Determine the (x, y) coordinate at the center of the cell enclosing the given text.  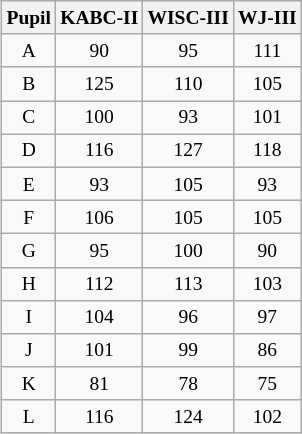
E (29, 184)
A (29, 50)
Pupil (29, 18)
WISC-III (188, 18)
C (29, 118)
104 (100, 316)
118 (267, 150)
113 (188, 284)
I (29, 316)
103 (267, 284)
111 (267, 50)
96 (188, 316)
112 (100, 284)
F (29, 216)
97 (267, 316)
H (29, 284)
127 (188, 150)
99 (188, 350)
110 (188, 84)
D (29, 150)
102 (267, 416)
B (29, 84)
K (29, 384)
86 (267, 350)
106 (100, 216)
J (29, 350)
L (29, 416)
WJ-III (267, 18)
G (29, 250)
81 (100, 384)
75 (267, 384)
124 (188, 416)
125 (100, 84)
KABC-II (100, 18)
78 (188, 384)
